Determine the [x, y] coordinate at the center of the cell enclosing the given text.  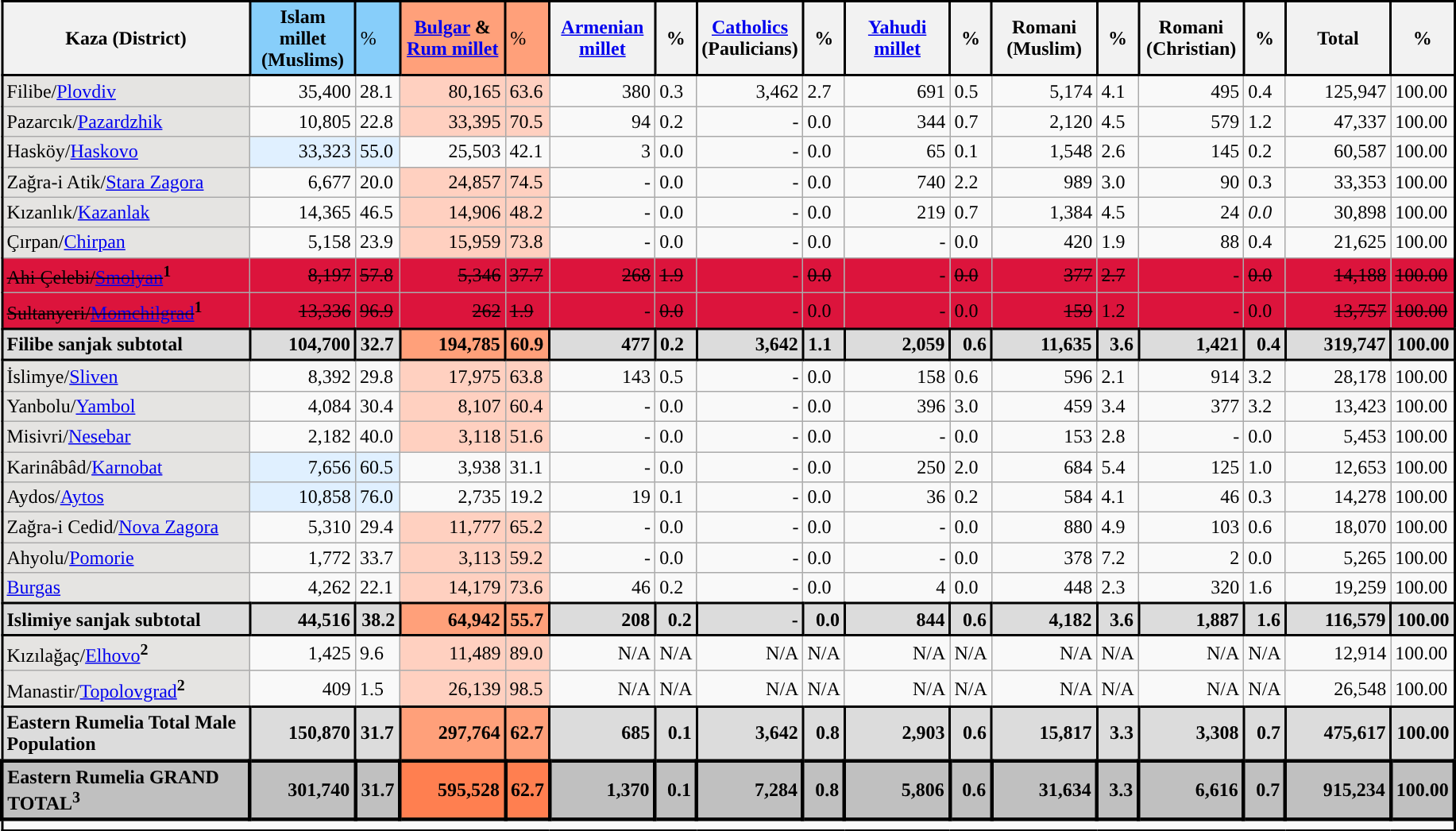
268 [602, 275]
31.1 [527, 467]
11,635 [1044, 345]
14,278 [1338, 497]
33,323 [303, 152]
13,423 [1338, 406]
158 [898, 377]
584 [1044, 497]
13,336 [303, 311]
684 [1044, 467]
55.7 [527, 620]
21,625 [1338, 242]
23.9 [377, 242]
4.9 [1118, 528]
Çırpan/Chirpan [126, 242]
89.0 [527, 653]
Burgas [126, 588]
420 [1044, 242]
2.2 [971, 182]
57.8 [377, 275]
Hasköy/Haskovo [126, 152]
691 [898, 91]
64,942 [453, 620]
63.6 [527, 91]
7.2 [1118, 558]
8,392 [303, 377]
2.8 [1118, 436]
989 [1044, 182]
42.1 [527, 152]
409 [303, 688]
İslimye/Sliven [126, 377]
448 [1044, 588]
47,337 [1338, 122]
17,975 [453, 377]
30.4 [377, 406]
5,310 [303, 528]
25,503 [453, 152]
Aydos/Aytos [126, 497]
Misivri/Nesebar [126, 436]
33.7 [377, 558]
46.5 [377, 212]
19.2 [527, 497]
116,579 [1338, 620]
Kaza (District) [126, 39]
5,806 [898, 790]
914 [1191, 377]
30,898 [1338, 212]
29.4 [377, 528]
150,870 [303, 734]
208 [602, 620]
Ahyolu/Pomorie [126, 558]
319,747 [1338, 345]
76.0 [377, 497]
18,070 [1338, 528]
2.0 [971, 467]
19,259 [1338, 588]
Zağra-i Atik/Stara Zagora [126, 182]
13,757 [1338, 311]
3,118 [453, 436]
33,395 [453, 122]
37.7 [527, 275]
4,182 [1044, 620]
1,548 [1044, 152]
96.9 [377, 311]
51.6 [527, 436]
3,308 [1191, 734]
477 [602, 345]
70.5 [527, 122]
Yahudi millet [898, 39]
14,906 [453, 212]
11,777 [453, 528]
301,740 [303, 790]
9.6 [377, 653]
Total [1338, 39]
74.5 [527, 182]
10,805 [303, 122]
28,178 [1338, 377]
495 [1191, 91]
Sultanyeri/Momchilgrad1 [126, 311]
5,453 [1338, 436]
55.0 [377, 152]
63.8 [527, 377]
14,179 [453, 588]
1,425 [303, 653]
20.0 [377, 182]
Manastir/Topolovgrad2 [126, 688]
1.1 [824, 345]
2 [1191, 558]
7,656 [303, 467]
24 [1191, 212]
48.2 [527, 212]
Bulgar & Rum millet [453, 39]
60.4 [527, 406]
250 [898, 467]
159 [1044, 311]
4 [898, 588]
15,817 [1044, 734]
12,914 [1338, 653]
2,903 [898, 734]
3,938 [453, 467]
Karinâbâd/Karnobat [126, 467]
8,107 [453, 406]
378 [1044, 558]
65.2 [527, 528]
596 [1044, 377]
35,400 [303, 91]
26,548 [1338, 688]
2,059 [898, 345]
12,653 [1338, 467]
22.8 [377, 122]
1,421 [1191, 345]
59.2 [527, 558]
36 [898, 497]
Ahi Çelebi/Smolyan1 [126, 275]
475,617 [1338, 734]
143 [602, 377]
7,284 [750, 790]
73.6 [527, 588]
38.2 [377, 620]
Islam millet (Muslims) [303, 39]
5,265 [1338, 558]
10,858 [303, 497]
1,772 [303, 558]
5,158 [303, 242]
2.6 [1118, 152]
1.5 [377, 688]
1,384 [1044, 212]
915,234 [1338, 790]
Romani (Christian) [1191, 39]
595,528 [453, 790]
22.1 [377, 588]
Eastern Rumelia GRAND TOTAL3 [126, 790]
1,370 [602, 790]
844 [898, 620]
3,113 [453, 558]
145 [1191, 152]
14,188 [1338, 275]
880 [1044, 528]
Pazarcık/Pazardzhik [126, 122]
103 [1191, 528]
90 [1191, 182]
4,262 [303, 588]
3 [602, 152]
459 [1044, 406]
Catholics (Paulicians) [750, 39]
Armenian millet [602, 39]
14,365 [303, 212]
6,616 [1191, 790]
104,700 [303, 345]
60.5 [377, 467]
1,887 [1191, 620]
26,139 [453, 688]
31,634 [1044, 790]
88 [1191, 242]
Filibe/Plovdiv [126, 91]
320 [1191, 588]
6,677 [303, 182]
73.8 [527, 242]
60.9 [527, 345]
Kızanlık/Kazanlak [126, 212]
2.3 [1118, 588]
98.5 [527, 688]
19 [602, 497]
4,084 [303, 406]
2.1 [1118, 377]
11,489 [453, 653]
2,182 [303, 436]
8,197 [303, 275]
380 [602, 91]
262 [453, 311]
44,516 [303, 620]
344 [898, 122]
Kızılağaç/Elhovo2 [126, 653]
Filibe sanjak subtotal [126, 345]
94 [602, 122]
32.7 [377, 345]
60,587 [1338, 152]
33,353 [1338, 182]
219 [898, 212]
Romani (Muslim) [1044, 39]
5,346 [453, 275]
24,857 [453, 182]
65 [898, 152]
396 [898, 406]
80,165 [453, 91]
29.8 [377, 377]
194,785 [453, 345]
5.4 [1118, 467]
153 [1044, 436]
40.0 [377, 436]
297,764 [453, 734]
Eastern Rumelia Total Male Population [126, 734]
3.4 [1118, 406]
125 [1191, 467]
15,959 [453, 242]
Yanbolu/Yambol [126, 406]
2,120 [1044, 122]
5,174 [1044, 91]
28.1 [377, 91]
740 [898, 182]
3,462 [750, 91]
2,735 [453, 497]
Zağra-i Cedid/Nova Zagora [126, 528]
1.0 [1265, 467]
Islimiye sanjak subtotal [126, 620]
125,947 [1338, 91]
685 [602, 734]
579 [1191, 122]
